Find where the given text appears and provide that cell's center as (X, Y) coordinate. 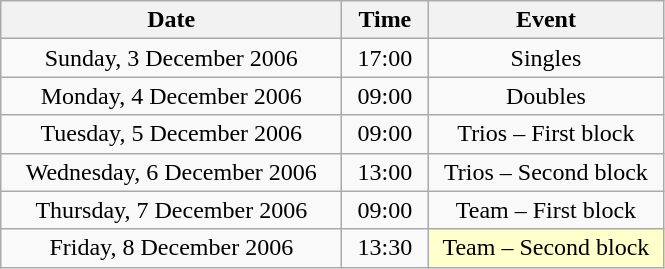
13:00 (385, 172)
Friday, 8 December 2006 (172, 248)
Team – Second block (546, 248)
Team – First block (546, 210)
17:00 (385, 58)
Thursday, 7 December 2006 (172, 210)
Time (385, 20)
Monday, 4 December 2006 (172, 96)
Date (172, 20)
Trios – Second block (546, 172)
Doubles (546, 96)
Sunday, 3 December 2006 (172, 58)
13:30 (385, 248)
Event (546, 20)
Singles (546, 58)
Tuesday, 5 December 2006 (172, 134)
Trios – First block (546, 134)
Wednesday, 6 December 2006 (172, 172)
